Detect which cell encompasses the target text, then output its (x, y) center coordinate. 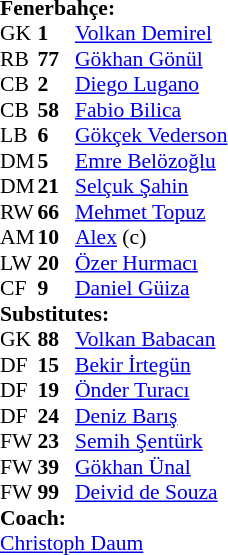
Önder Turacı (151, 391)
Volkan Babacan (151, 339)
21 (57, 187)
77 (57, 59)
Gökçek Vederson (151, 135)
88 (57, 339)
Deivid de Souza (151, 493)
10 (57, 237)
Mehmet Topuz (151, 212)
Substitutes: (114, 314)
RW (19, 212)
24 (57, 416)
LW (19, 263)
20 (57, 263)
Özer Hurmacı (151, 263)
58 (57, 110)
Bekir İrtegün (151, 365)
66 (57, 212)
5 (57, 161)
6 (57, 135)
23 (57, 441)
Fabio Bilica (151, 110)
2 (57, 85)
15 (57, 365)
Emre Belözoğlu (151, 161)
AM (19, 237)
19 (57, 391)
1 (57, 33)
9 (57, 289)
Diego Lugano (151, 85)
RB (19, 59)
Gökhan Ünal (151, 467)
99 (57, 493)
Daniel Güiza (151, 289)
Deniz Barış (151, 416)
Coach: (114, 518)
Selçuk Şahin (151, 187)
Volkan Demirel (151, 33)
39 (57, 467)
Alex (c) (151, 237)
Gökhan Gönül (151, 59)
Semih Şentürk (151, 441)
LB (19, 135)
CF (19, 289)
